Return (x, y) of the center of cell containing provided text 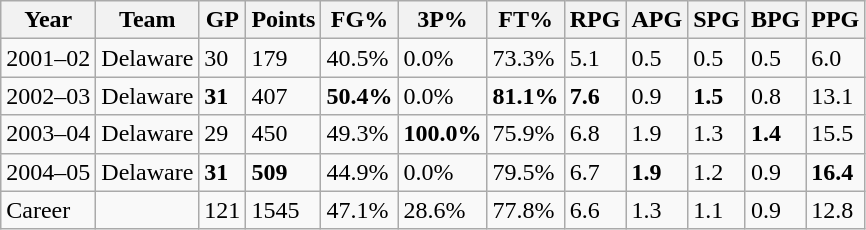
0.8 (775, 96)
40.5% (360, 58)
2003–04 (48, 134)
12.8 (836, 210)
RPG (595, 20)
1.2 (717, 172)
179 (284, 58)
APG (657, 20)
6.7 (595, 172)
1545 (284, 210)
PPG (836, 20)
81.1% (526, 96)
FG% (360, 20)
2002–03 (48, 96)
SPG (717, 20)
2004–05 (48, 172)
79.5% (526, 172)
1.5 (717, 96)
FT% (526, 20)
75.9% (526, 134)
13.1 (836, 96)
73.3% (526, 58)
30 (222, 58)
407 (284, 96)
1.1 (717, 210)
450 (284, 134)
121 (222, 210)
Year (48, 20)
6.6 (595, 210)
29 (222, 134)
77.8% (526, 210)
15.5 (836, 134)
6.8 (595, 134)
6.0 (836, 58)
2001–02 (48, 58)
GP (222, 20)
509 (284, 172)
1.4 (775, 134)
5.1 (595, 58)
BPG (775, 20)
7.6 (595, 96)
44.9% (360, 172)
50.4% (360, 96)
47.1% (360, 210)
Career (48, 210)
16.4 (836, 172)
3P% (442, 20)
Team (148, 20)
100.0% (442, 134)
49.3% (360, 134)
28.6% (442, 210)
Points (284, 20)
